Pinpoint the cell where the given text exists, returning its [x, y] midpoint coordinate. 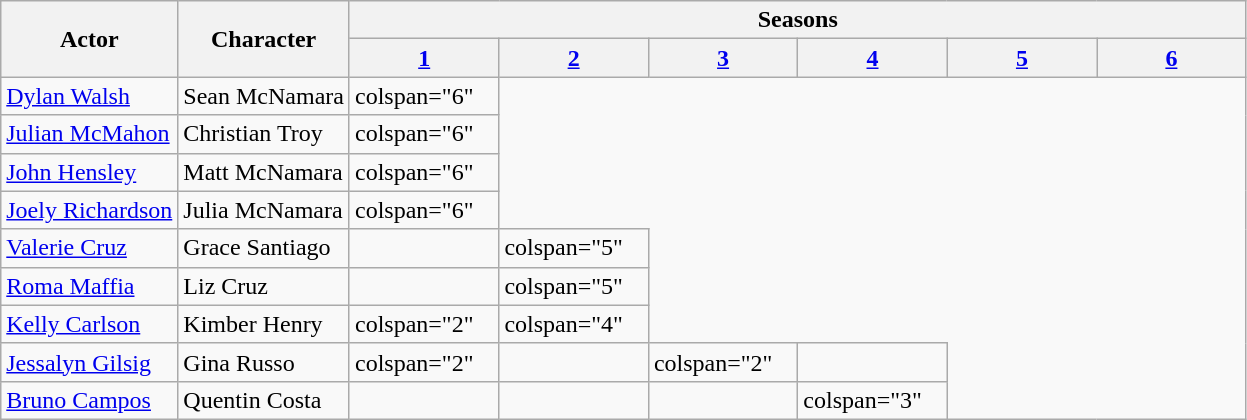
colspan="3" [872, 400]
Valerie Cruz [90, 248]
Dylan Walsh [90, 96]
Gina Russo [264, 362]
Liz Cruz [264, 286]
4 [872, 58]
5 [1022, 58]
Julian McMahon [90, 134]
Bruno Campos [90, 400]
6 [1172, 58]
1 [424, 58]
Grace Santiago [264, 248]
Kelly Carlson [90, 324]
Quentin Costa [264, 400]
Seasons [798, 20]
Roma Maffia [90, 286]
Kimber Henry [264, 324]
2 [574, 58]
colspan="4" [574, 324]
John Hensley [90, 172]
Actor [90, 39]
Matt McNamara [264, 172]
Jessalyn Gilsig [90, 362]
Character [264, 39]
Christian Troy [264, 134]
Julia McNamara [264, 210]
Joely Richardson [90, 210]
Sean McNamara [264, 96]
3 [722, 58]
